Output the [X, Y] coordinate of the center of the cell containing the given text.  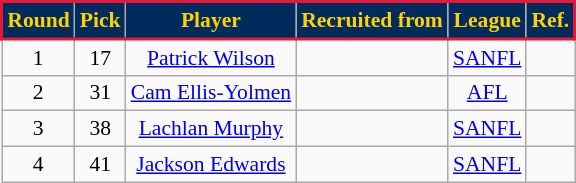
Lachlan Murphy [211, 129]
Patrick Wilson [211, 57]
41 [100, 165]
38 [100, 129]
League [488, 20]
Jackson Edwards [211, 165]
2 [38, 93]
1 [38, 57]
4 [38, 165]
31 [100, 93]
AFL [488, 93]
Ref. [550, 20]
Pick [100, 20]
Player [211, 20]
3 [38, 129]
Cam Ellis-Yolmen [211, 93]
Recruited from [372, 20]
17 [100, 57]
Round [38, 20]
